Identify which cell holds the provided text, then report its [x, y] central coordinate. 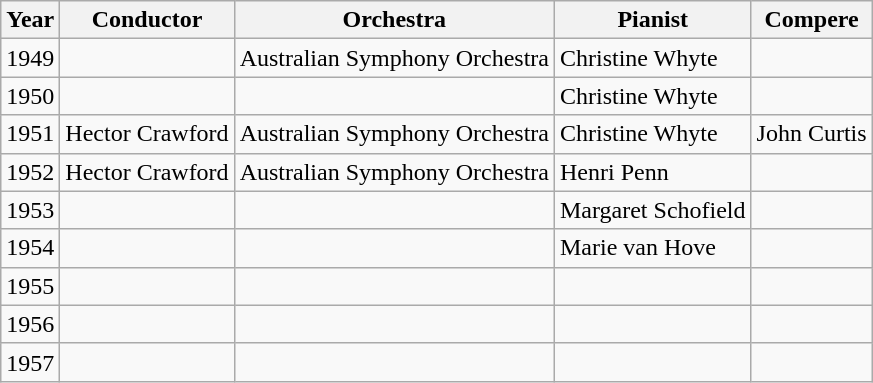
Henri Penn [652, 172]
Pianist [652, 20]
1952 [30, 172]
Orchestra [394, 20]
1953 [30, 210]
Margaret Schofield [652, 210]
1956 [30, 324]
1951 [30, 134]
Conductor [147, 20]
1954 [30, 248]
Year [30, 20]
Compere [812, 20]
Marie van Hove [652, 248]
1955 [30, 286]
1957 [30, 362]
John Curtis [812, 134]
1950 [30, 96]
1949 [30, 58]
